For the text-containing cell, return its midpoint in [x, y] coordinate format. 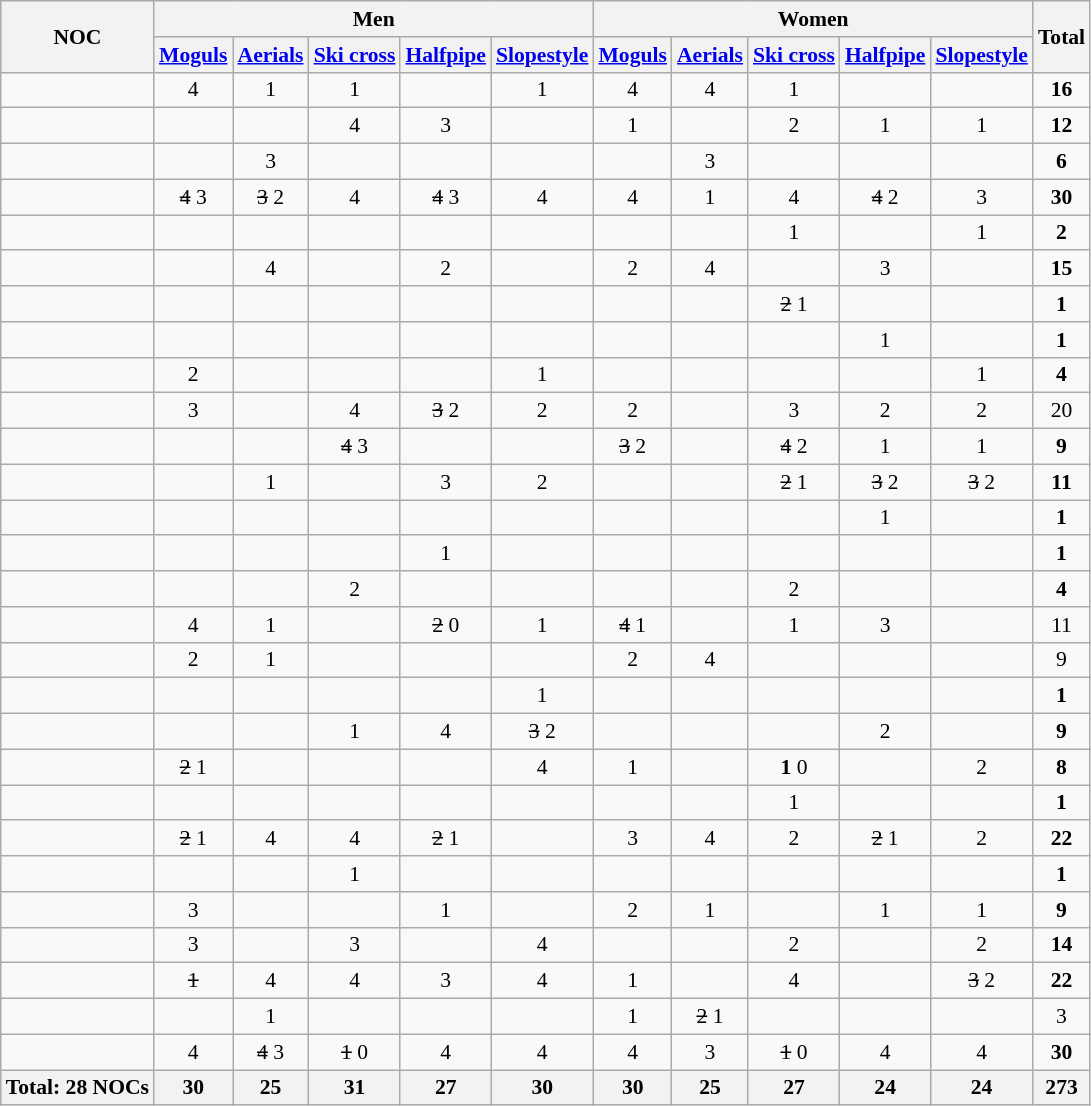
31 [355, 1088]
Total: 28 NOCs [78, 1088]
14 [1062, 945]
2 0 [445, 625]
8 [1062, 767]
12 [1062, 126]
273 [1062, 1088]
16 [1062, 90]
NOC [78, 36]
20 [1062, 411]
15 [1062, 269]
4 1 [632, 625]
Women [812, 19]
6 [1062, 162]
Men [374, 19]
Total [1062, 36]
